Locate the cell with the specified text and output its [X, Y] center coordinate. 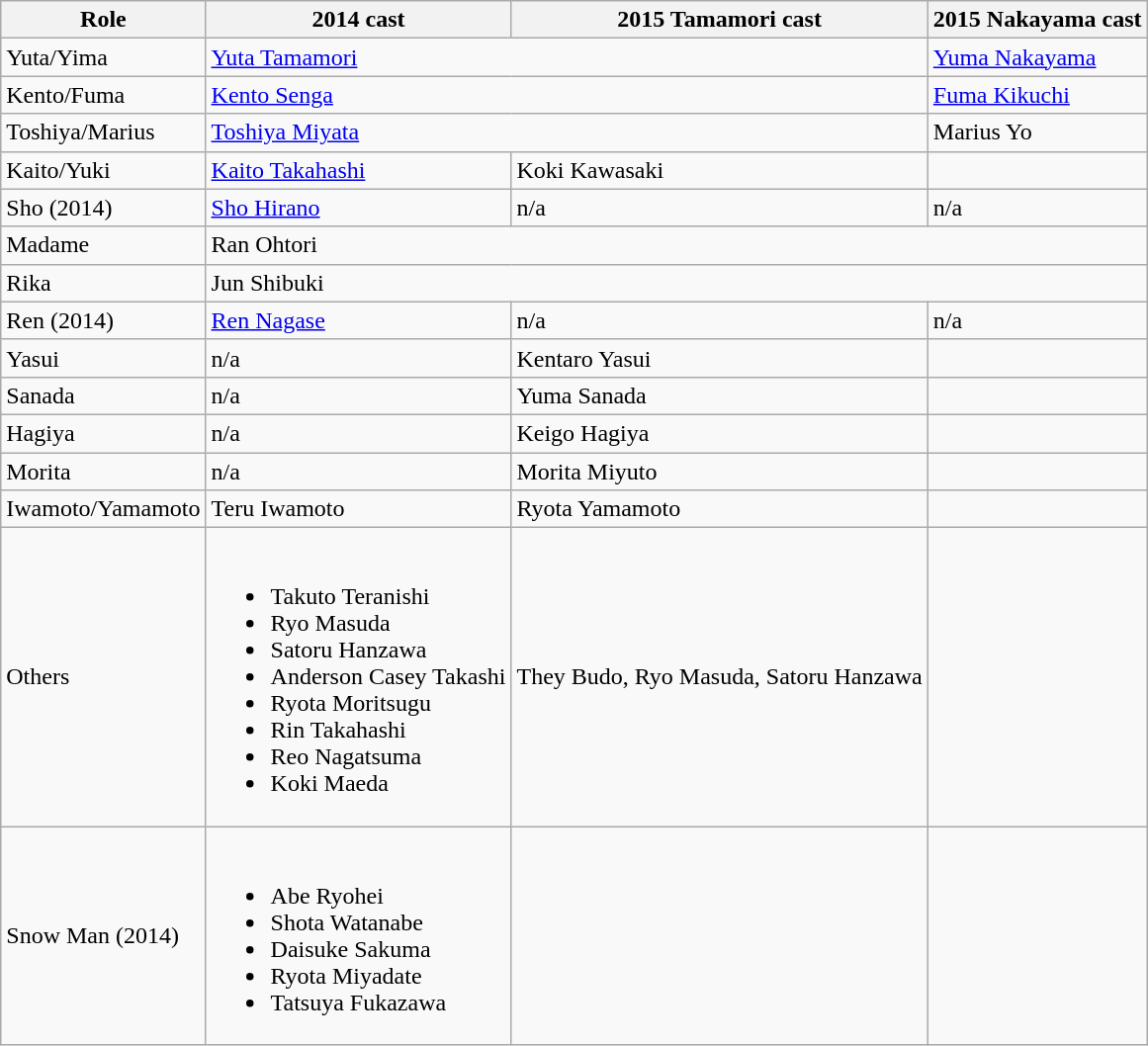
Morita Miyuto [720, 472]
Madame [103, 245]
Marius Yo [1037, 132]
2014 cast [358, 20]
Yuta Tamamori [567, 57]
Ran Ohtori [676, 245]
Yuma Nakayama [1037, 57]
2015 Nakayama cast [1037, 20]
Fuma Kikuchi [1037, 95]
Jun Shibuki [676, 283]
Iwamoto/Yamamoto [103, 509]
Kentaro Yasui [720, 358]
Toshiya/Marius [103, 132]
Hagiya [103, 433]
Toshiya Miyata [567, 132]
Koki Kawasaki [720, 170]
2015 Tamamori cast [720, 20]
Kento/Fuma [103, 95]
Teru Iwamoto [358, 509]
Snow Man (2014) [103, 935]
Yuma Sanada [720, 395]
Kaito/Yuki [103, 170]
Yuta/Yima [103, 57]
Others [103, 677]
Kaito Takahashi [358, 170]
Ryota Yamamoto [720, 509]
Sho Hirano [358, 208]
Role [103, 20]
Kento Senga [567, 95]
Keigo Hagiya [720, 433]
Yasui [103, 358]
They Budo, Ryo Masuda, Satoru Hanzawa [720, 677]
Abe RyoheiShota WatanabeDaisuke SakumaRyota MiyadateTatsuya Fukazawa [358, 935]
Ren Nagase [358, 320]
Rika [103, 283]
Morita [103, 472]
Sho (2014) [103, 208]
Takuto TeranishiRyo MasudaSatoru HanzawaAnderson Casey TakashiRyota MoritsuguRin TakahashiReo NagatsumaKoki Maeda [358, 677]
Sanada [103, 395]
Ren (2014) [103, 320]
